Return [X, Y] of the center of cell containing provided text 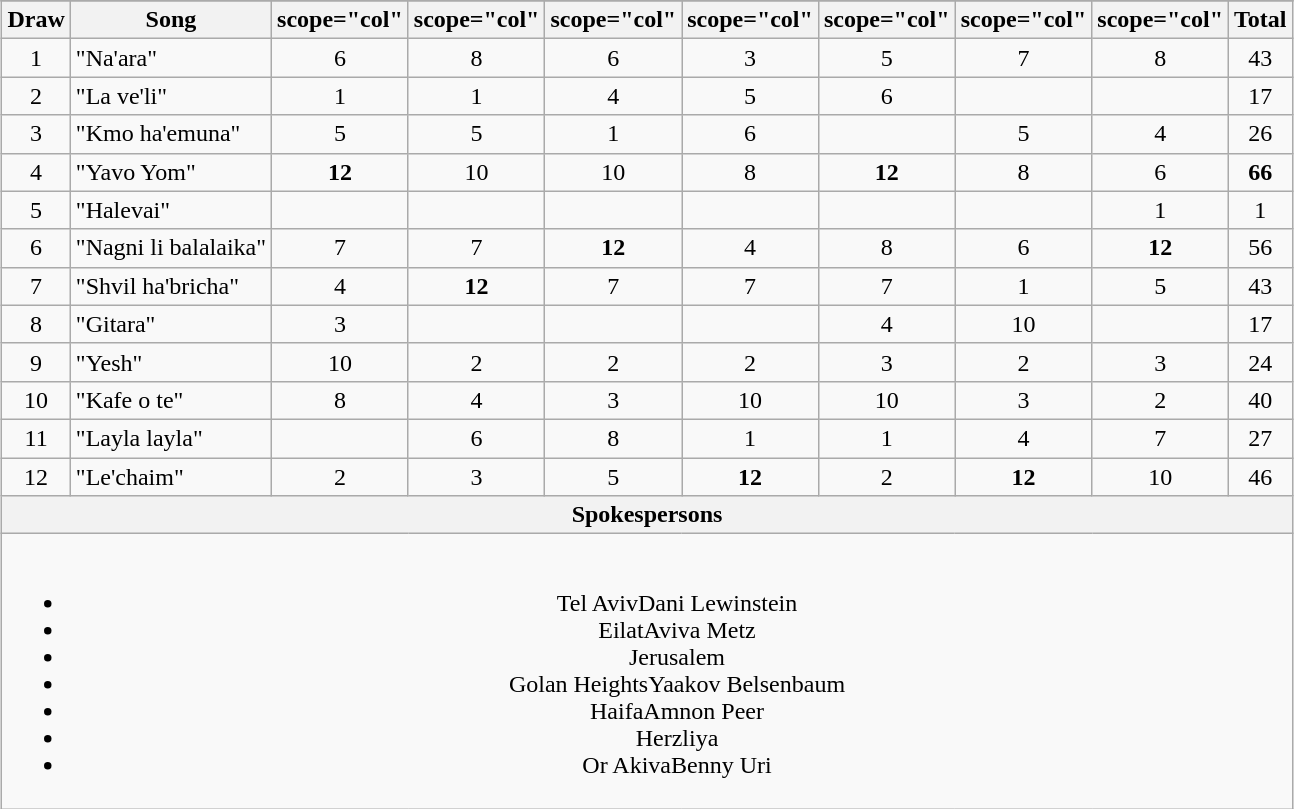
"Yavo Yom" [170, 172]
"Shvil ha'bricha" [170, 286]
"Nagni li balalaika" [170, 248]
66 [1261, 172]
Total [1261, 20]
"Yesh" [170, 362]
Spokespersons [647, 515]
"Na'ara" [170, 58]
"Kmo ha'emuna" [170, 134]
Tel AvivDani LewinsteinEilatAviva MetzJerusalemGolan HeightsYaakov BelsenbaumHaifaAmnon PeerHerzliyaOr AkivaBenny Uri [647, 672]
46 [1261, 477]
27 [1261, 438]
9 [36, 362]
56 [1261, 248]
Draw [36, 20]
40 [1261, 400]
"Gitara" [170, 324]
24 [1261, 362]
11 [36, 438]
26 [1261, 134]
"Halevai" [170, 210]
"Le'chaim" [170, 477]
"La ve'li" [170, 96]
"Layla layla" [170, 438]
"Kafe o te" [170, 400]
Song [170, 20]
